Pinpoint the cell where the given text exists, returning its (X, Y) midpoint coordinate. 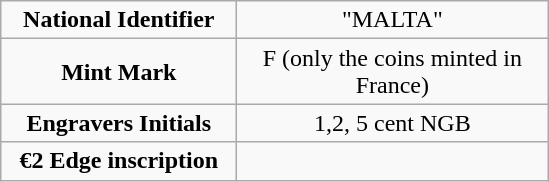
€2 Edge inscription (119, 161)
Engravers Initials (119, 123)
National Identifier (119, 20)
"MALTA" (392, 20)
F (only the coins minted in France) (392, 72)
1,2, 5 cent NGB (392, 123)
Mint Mark (119, 72)
